Pinpoint the cell where the given text exists, returning its [x, y] midpoint coordinate. 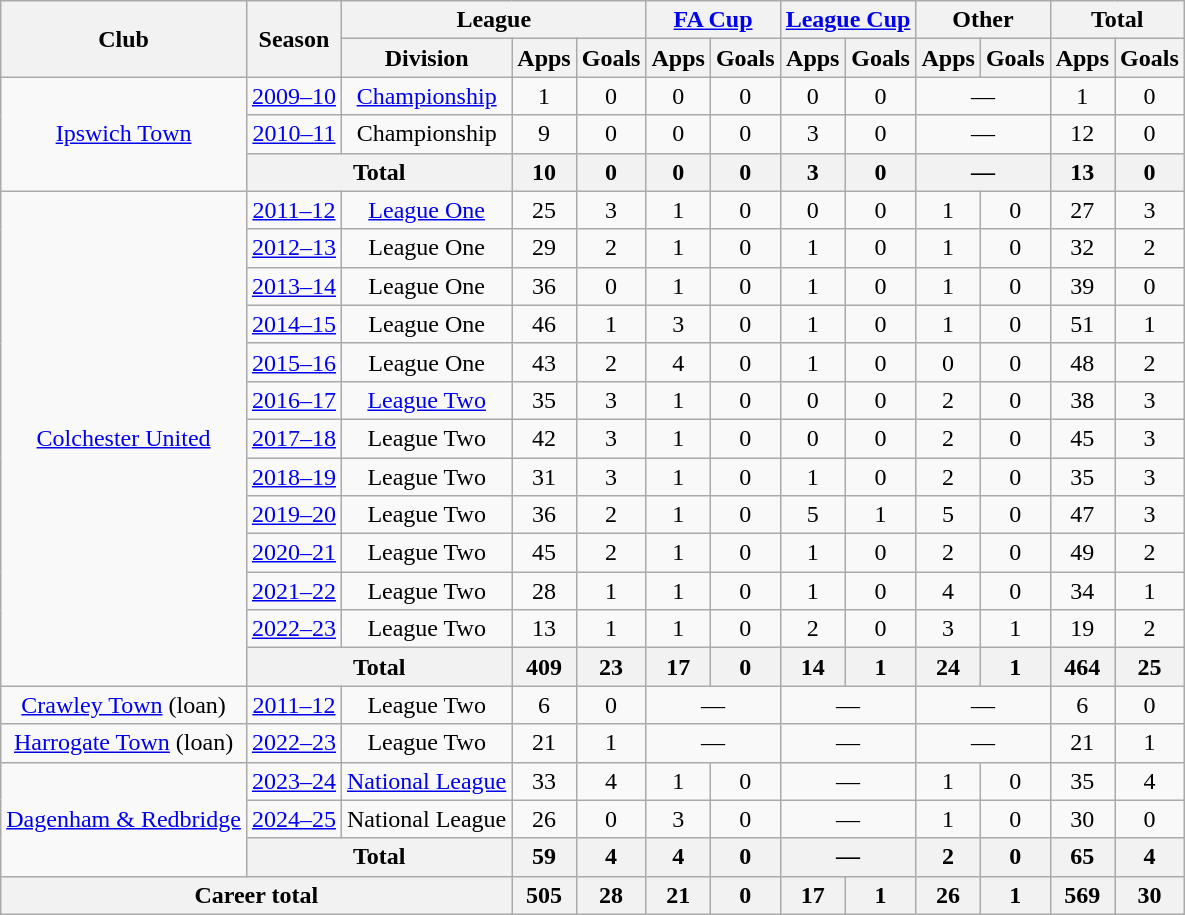
51 [1082, 324]
Division [426, 58]
Club [124, 39]
Crawley Town (loan) [124, 705]
Season [294, 39]
27 [1082, 210]
FA Cup [713, 20]
9 [544, 134]
42 [544, 438]
569 [1082, 895]
464 [1082, 667]
2014–15 [294, 324]
23 [611, 667]
2017–18 [294, 438]
43 [544, 362]
48 [1082, 362]
10 [544, 172]
505 [544, 895]
Career total [256, 895]
2023–24 [294, 781]
2024–25 [294, 819]
2010–11 [294, 134]
2009–10 [294, 96]
39 [1082, 286]
49 [1082, 553]
2019–20 [294, 515]
Harrogate Town (loan) [124, 743]
League Cup [848, 20]
29 [544, 248]
2012–13 [294, 248]
24 [948, 667]
Colchester United [124, 438]
2016–17 [294, 400]
65 [1082, 857]
14 [812, 667]
2015–16 [294, 362]
409 [544, 667]
38 [1082, 400]
32 [1082, 248]
2018–19 [294, 477]
Dagenham & Redbridge [124, 819]
Other [983, 20]
Ipswich Town [124, 134]
33 [544, 781]
31 [544, 477]
19 [1082, 629]
2013–14 [294, 286]
34 [1082, 591]
2021–22 [294, 591]
2020–21 [294, 553]
12 [1082, 134]
46 [544, 324]
47 [1082, 515]
League [493, 20]
59 [544, 857]
